From the cell containing the given text, extract its center point as [X, Y] coordinate. 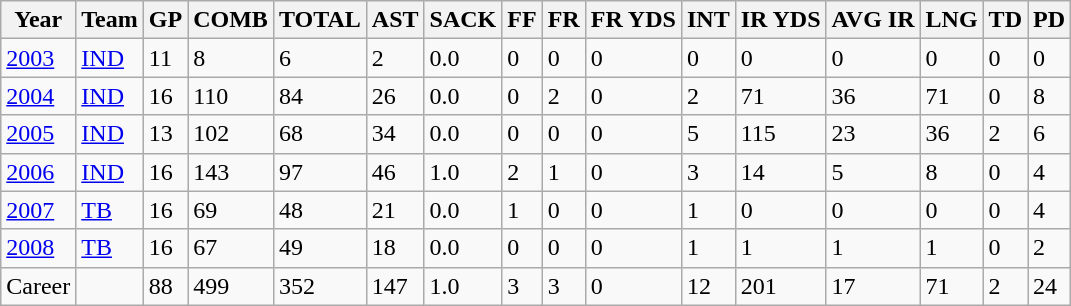
499 [231, 286]
69 [231, 210]
24 [1050, 286]
Team [110, 20]
115 [780, 134]
FF [522, 20]
AST [395, 20]
352 [320, 286]
11 [165, 58]
18 [395, 248]
48 [320, 210]
49 [320, 248]
Year [38, 20]
2006 [38, 172]
12 [708, 286]
14 [780, 172]
2005 [38, 134]
GP [165, 20]
TD [1005, 20]
2007 [38, 210]
2008 [38, 248]
17 [873, 286]
46 [395, 172]
COMB [231, 20]
147 [395, 286]
2004 [38, 96]
FR [564, 20]
88 [165, 286]
SACK [463, 20]
2003 [38, 58]
34 [395, 134]
26 [395, 96]
TOTAL [320, 20]
143 [231, 172]
23 [873, 134]
INT [708, 20]
21 [395, 210]
110 [231, 96]
67 [231, 248]
Career [38, 286]
84 [320, 96]
97 [320, 172]
68 [320, 134]
PD [1050, 20]
13 [165, 134]
LNG [952, 20]
201 [780, 286]
102 [231, 134]
AVG IR [873, 20]
FR YDS [633, 20]
IR YDS [780, 20]
